Capture the cell that displays the provided text and extract its [x, y] central coordinate. 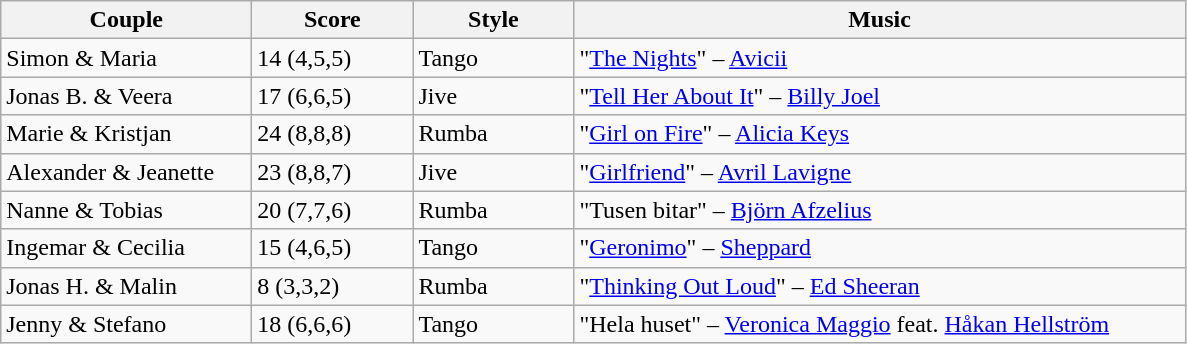
"Thinking Out Loud" – Ed Sheeran [880, 286]
8 (3,3,2) [332, 286]
"Tell Her About It" – Billy Joel [880, 96]
Score [332, 20]
Music [880, 20]
15 (4,6,5) [332, 248]
Simon & Maria [126, 58]
23 (8,8,7) [332, 172]
"The Nights" – Avicii [880, 58]
"Geronimo" – Sheppard [880, 248]
"Girl on Fire" – Alicia Keys [880, 134]
Ingemar & Cecilia [126, 248]
"Tusen bitar" – Björn Afzelius [880, 210]
14 (4,5,5) [332, 58]
"Hela huset" – Veronica Maggio feat. Håkan Hellström [880, 324]
18 (6,6,6) [332, 324]
Jonas H. & Malin [126, 286]
"Girlfriend" – Avril Lavigne [880, 172]
Nanne & Tobias [126, 210]
20 (7,7,6) [332, 210]
24 (8,8,8) [332, 134]
Marie & Kristjan [126, 134]
Jenny & Stefano [126, 324]
17 (6,6,5) [332, 96]
Couple [126, 20]
Alexander & Jeanette [126, 172]
Jonas B. & Veera [126, 96]
Style [494, 20]
